Return the [X, Y] coordinate for the center point of the cell that contains the specified text.  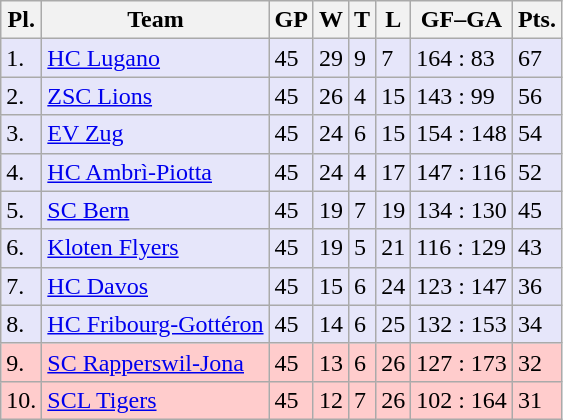
123 : 147 [462, 286]
SC Rapperswil-Jona [156, 362]
5. [22, 210]
25 [394, 324]
GP [291, 20]
6. [22, 248]
134 : 130 [462, 210]
14 [330, 324]
32 [536, 362]
13 [330, 362]
8. [22, 324]
116 : 129 [462, 248]
54 [536, 134]
ZSC Lions [156, 96]
4. [22, 172]
52 [536, 172]
9. [22, 362]
SCL Tigers [156, 400]
21 [394, 248]
154 : 148 [462, 134]
67 [536, 58]
L [394, 20]
Pts. [536, 20]
HC Davos [156, 286]
36 [536, 286]
T [362, 20]
3. [22, 134]
17 [394, 172]
5 [362, 248]
2. [22, 96]
164 : 83 [462, 58]
102 : 164 [462, 400]
HC Lugano [156, 58]
34 [536, 324]
Kloten Flyers [156, 248]
Team [156, 20]
1. [22, 58]
EV Zug [156, 134]
GF–GA [462, 20]
127 : 173 [462, 362]
31 [536, 400]
HC Fribourg-Gottéron [156, 324]
HC Ambrì-Piotta [156, 172]
147 : 116 [462, 172]
43 [536, 248]
Pl. [22, 20]
29 [330, 58]
56 [536, 96]
10. [22, 400]
143 : 99 [462, 96]
12 [330, 400]
132 : 153 [462, 324]
W [330, 20]
9 [362, 58]
SC Bern [156, 210]
7. [22, 286]
